Return the [X, Y] coordinate for the center point of the cell that contains the specified text.  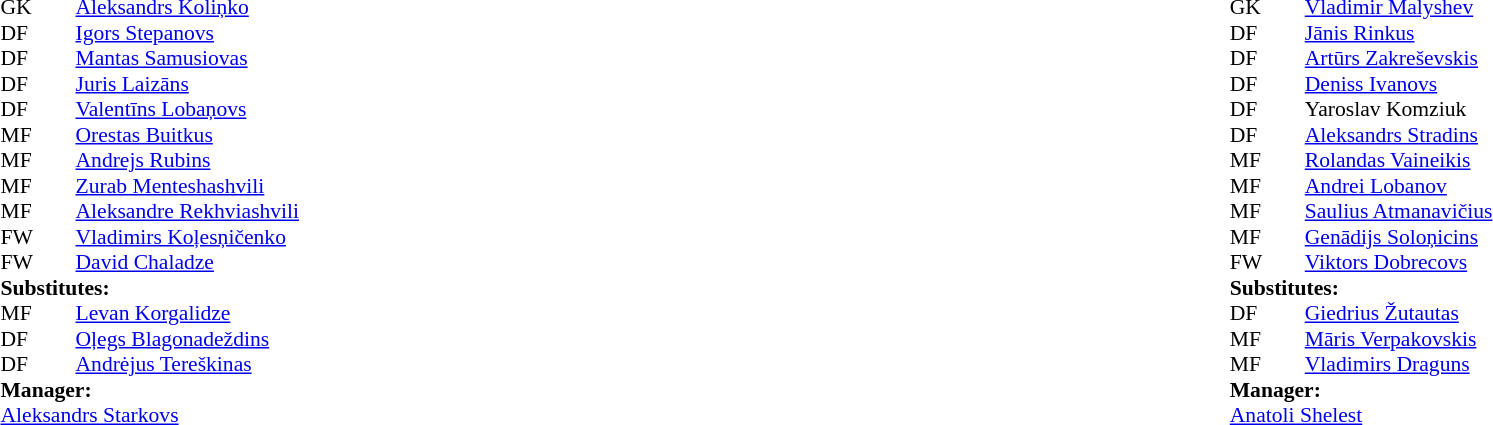
Mantas Samusiovas [226, 59]
Andrėjus Tereškinas [226, 365]
Vladimirs Koļesņičenko [226, 237]
Andrejs Rubins [226, 161]
Aleksandre Rekhviashvili [226, 211]
Zurab Menteshashvili [226, 186]
Valentīns Lobaņovs [226, 109]
Manager: [188, 390]
Igors Stepanovs [226, 33]
Orestas Buitkus [226, 135]
David Chaladze [226, 263]
Juris Laizāns [226, 84]
Oļegs Blagonadeždins [226, 339]
Substitutes: [188, 288]
Levan Korgalidze [226, 313]
